Return the (x, y) coordinate for the center point of the cell that contains the specified text.  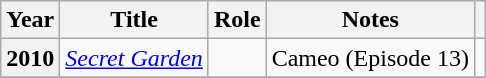
Cameo (Episode 13) (370, 58)
Title (134, 20)
Year (30, 20)
Role (237, 20)
Notes (370, 20)
Secret Garden (134, 58)
2010 (30, 58)
